Pinpoint the cell where the given text exists, returning its [X, Y] midpoint coordinate. 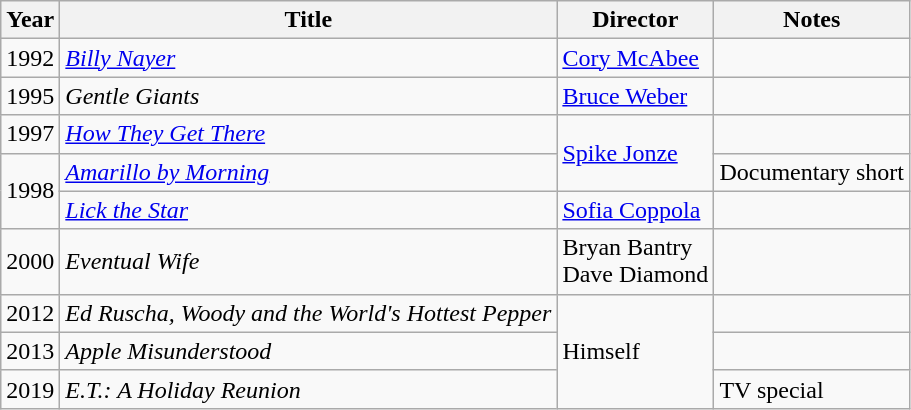
Spike Jonze [636, 153]
Gentle Giants [308, 96]
Sofia Coppola [636, 210]
2013 [30, 351]
1992 [30, 58]
1997 [30, 134]
Notes [812, 20]
TV special [812, 389]
Ed Ruscha, Woody and the World's Hottest Pepper [308, 313]
2000 [30, 262]
Bruce Weber [636, 96]
Eventual Wife [308, 262]
Apple Misunderstood [308, 351]
1998 [30, 191]
Bryan BantryDave Diamond [636, 262]
Billy Nayer [308, 58]
Year [30, 20]
Title [308, 20]
2012 [30, 313]
Director [636, 20]
1995 [30, 96]
Himself [636, 351]
Documentary short [812, 172]
2019 [30, 389]
E.T.: A Holiday Reunion [308, 389]
Lick the Star [308, 210]
How They Get There [308, 134]
Amarillo by Morning [308, 172]
Cory McAbee [636, 58]
